Provide the [X, Y] coordinate of the cell's center where the given text is located.  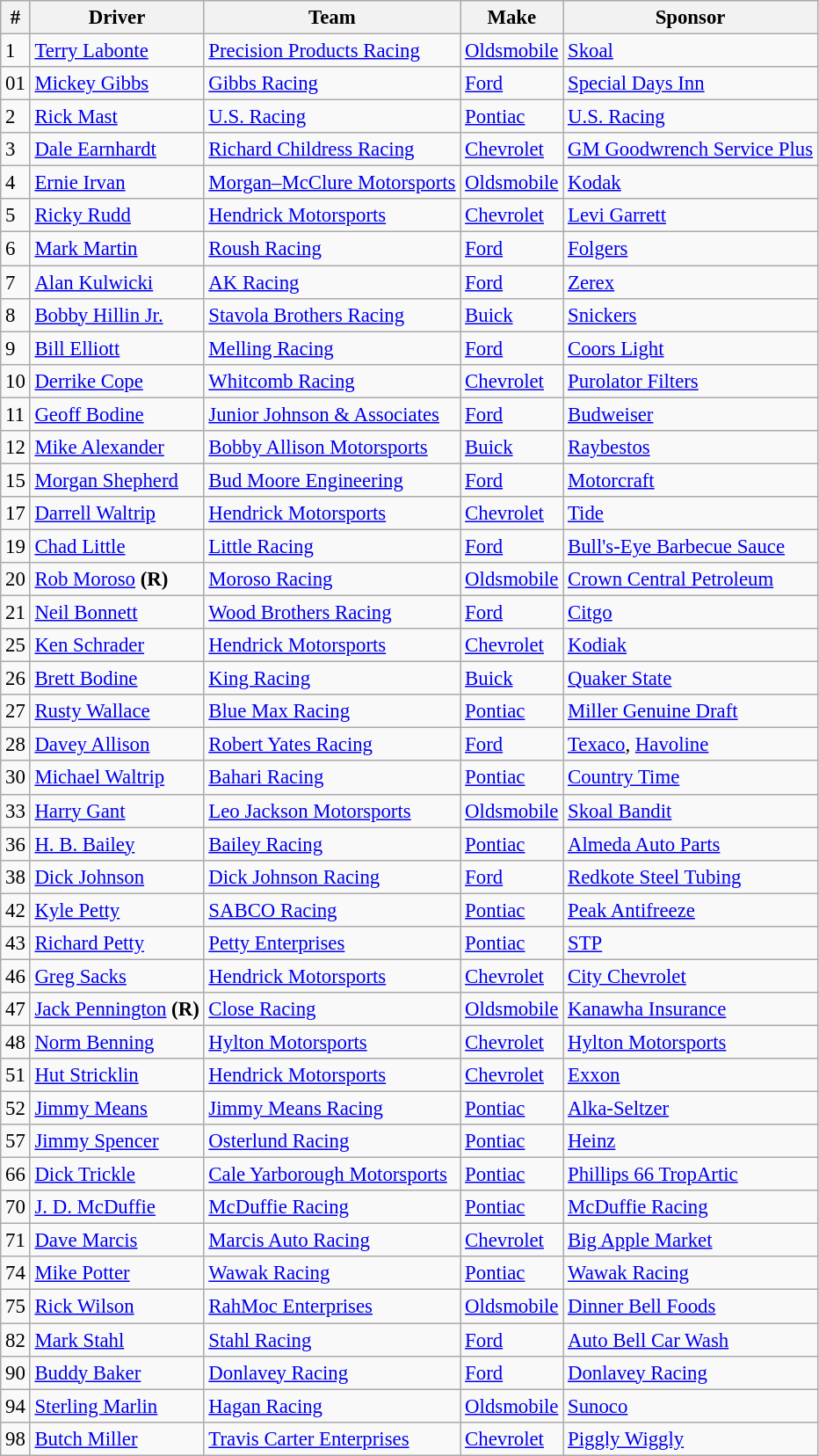
Bill Elliott [117, 348]
47 [16, 1009]
Rick Mast [117, 117]
Norm Benning [117, 1042]
Bud Moore Engineering [332, 480]
Darrell Waltrip [117, 513]
Driver [117, 18]
STP [691, 943]
48 [16, 1042]
7 [16, 282]
Richard Childress Racing [332, 149]
57 [16, 1141]
Rick Wilson [117, 1307]
Kodiak [691, 645]
Raybestos [691, 448]
Mark Martin [117, 249]
Dale Earnhardt [117, 149]
Crown Central Petroleum [691, 579]
6 [16, 249]
J. D. McDuffie [117, 1207]
Jimmy Means [117, 1109]
Dinner Bell Foods [691, 1307]
12 [16, 448]
Texaco, Havoline [691, 745]
Miller Genuine Draft [691, 711]
25 [16, 645]
Buddy Baker [117, 1372]
Dick Trickle [117, 1175]
Rusty Wallace [117, 711]
71 [16, 1241]
SABCO Racing [332, 910]
01 [16, 84]
Petty Enterprises [332, 943]
30 [16, 778]
Make [511, 18]
17 [16, 513]
Snickers [691, 315]
Alan Kulwicki [117, 282]
RahMoc Enterprises [332, 1307]
Mike Alexander [117, 448]
Sponsor [691, 18]
Stahl Racing [332, 1340]
Purolator Filters [691, 381]
Leo Jackson Motorsports [332, 811]
Kodak [691, 183]
Moroso Racing [332, 579]
Skoal [691, 51]
33 [16, 811]
Osterlund Racing [332, 1141]
36 [16, 844]
Kyle Petty [117, 910]
74 [16, 1274]
51 [16, 1075]
75 [16, 1307]
Jack Pennington (R) [117, 1009]
H. B. Bailey [117, 844]
Auto Bell Car Wash [691, 1340]
Alka-Seltzer [691, 1109]
11 [16, 414]
Redkote Steel Tubing [691, 877]
Derrike Cope [117, 381]
1 [16, 51]
Team [332, 18]
Close Racing [332, 1009]
Greg Sacks [117, 976]
Chad Little [117, 546]
27 [16, 711]
21 [16, 613]
82 [16, 1340]
38 [16, 877]
Geoff Bodine [117, 414]
Robert Yates Racing [332, 745]
Big Apple Market [691, 1241]
Mark Stahl [117, 1340]
Travis Carter Enterprises [332, 1438]
Rob Moroso (R) [117, 579]
Exxon [691, 1075]
Jimmy Spencer [117, 1141]
Mike Potter [117, 1274]
Melling Racing [332, 348]
Heinz [691, 1141]
Quaker State [691, 679]
AK Racing [332, 282]
Neil Bonnett [117, 613]
15 [16, 480]
City Chevrolet [691, 976]
Wood Brothers Racing [332, 613]
King Racing [332, 679]
52 [16, 1109]
Folgers [691, 249]
Jimmy Means Racing [332, 1109]
Bobby Allison Motorsports [332, 448]
Piggly Wiggly [691, 1438]
Hagan Racing [332, 1406]
5 [16, 215]
Almeda Auto Parts [691, 844]
Kanawha Insurance [691, 1009]
Sunoco [691, 1406]
Dick Johnson Racing [332, 877]
Dave Marcis [117, 1241]
Country Time [691, 778]
28 [16, 745]
Bull's-Eye Barbecue Sauce [691, 546]
Morgan–McClure Motorsports [332, 183]
Little Racing [332, 546]
Stavola Brothers Racing [332, 315]
GM Goodwrench Service Plus [691, 149]
Roush Racing [332, 249]
Sterling Marlin [117, 1406]
Cale Yarborough Motorsports [332, 1175]
Hut Stricklin [117, 1075]
Blue Max Racing [332, 711]
Tide [691, 513]
20 [16, 579]
Ken Schrader [117, 645]
Peak Antifreeze [691, 910]
4 [16, 183]
Bahari Racing [332, 778]
Budweiser [691, 414]
66 [16, 1175]
90 [16, 1372]
Michael Waltrip [117, 778]
Richard Petty [117, 943]
Marcis Auto Racing [332, 1241]
Whitcomb Racing [332, 381]
Phillips 66 TropArtic [691, 1175]
Levi Garrett [691, 215]
Skoal Bandit [691, 811]
Brett Bodine [117, 679]
Morgan Shepherd [117, 480]
98 [16, 1438]
3 [16, 149]
Precision Products Racing [332, 51]
Mickey Gibbs [117, 84]
Motorcraft [691, 480]
Bobby Hillin Jr. [117, 315]
Ernie Irvan [117, 183]
Ricky Rudd [117, 215]
Bailey Racing [332, 844]
94 [16, 1406]
Harry Gant [117, 811]
Terry Labonte [117, 51]
Dick Johnson [117, 877]
Zerex [691, 282]
70 [16, 1207]
10 [16, 381]
Junior Johnson & Associates [332, 414]
# [16, 18]
Citgo [691, 613]
9 [16, 348]
42 [16, 910]
Davey Allison [117, 745]
8 [16, 315]
Coors Light [691, 348]
Gibbs Racing [332, 84]
43 [16, 943]
46 [16, 976]
26 [16, 679]
19 [16, 546]
Butch Miller [117, 1438]
Special Days Inn [691, 84]
2 [16, 117]
